Detect which cell encompasses the target text, then output its (X, Y) center coordinate. 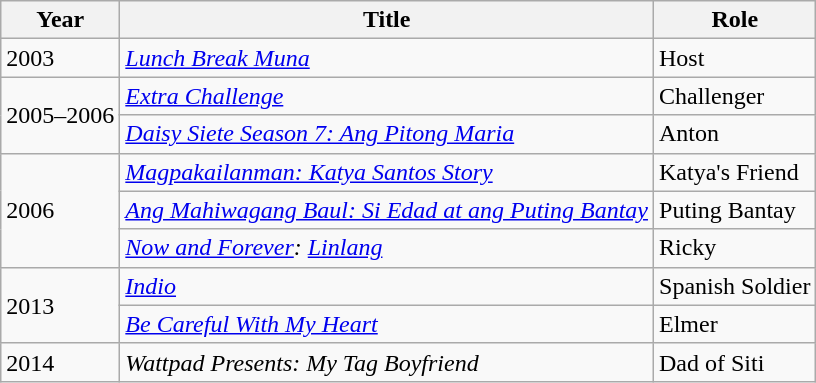
2013 (60, 305)
Katya's Friend (735, 172)
Indio (387, 286)
Extra Challenge (387, 96)
Elmer (735, 324)
Daisy Siete Season 7: Ang Pitong Maria (387, 134)
Be Careful With My Heart (387, 324)
Wattpad Presents: My Tag Boyfriend (387, 362)
Role (735, 20)
Puting Bantay (735, 210)
Challenger (735, 96)
2005–2006 (60, 115)
Host (735, 58)
2006 (60, 210)
Spanish Soldier (735, 286)
2014 (60, 362)
Now and Forever: Linlang (387, 248)
Lunch Break Muna (387, 58)
2003 (60, 58)
Ricky (735, 248)
Year (60, 20)
Anton (735, 134)
Magpakailanman: Katya Santos Story (387, 172)
Dad of Siti (735, 362)
Ang Mahiwagang Baul: Si Edad at ang Puting Bantay (387, 210)
Title (387, 20)
